Identify which cell holds the provided text, then report its (X, Y) central coordinate. 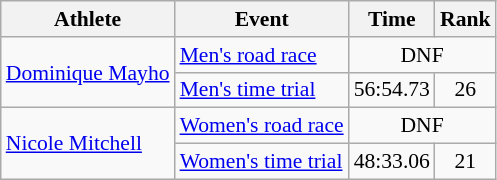
Dominique Mayho (88, 72)
Event (262, 19)
Women's time trial (262, 162)
Nicole Mitchell (88, 144)
Women's road race (262, 126)
56:54.73 (392, 90)
Rank (466, 19)
21 (466, 162)
Time (392, 19)
26 (466, 90)
Athlete (88, 19)
Men's time trial (262, 90)
48:33.06 (392, 162)
Men's road race (262, 55)
